Provide the [x, y] coordinate of the cell's center where the given text is located.  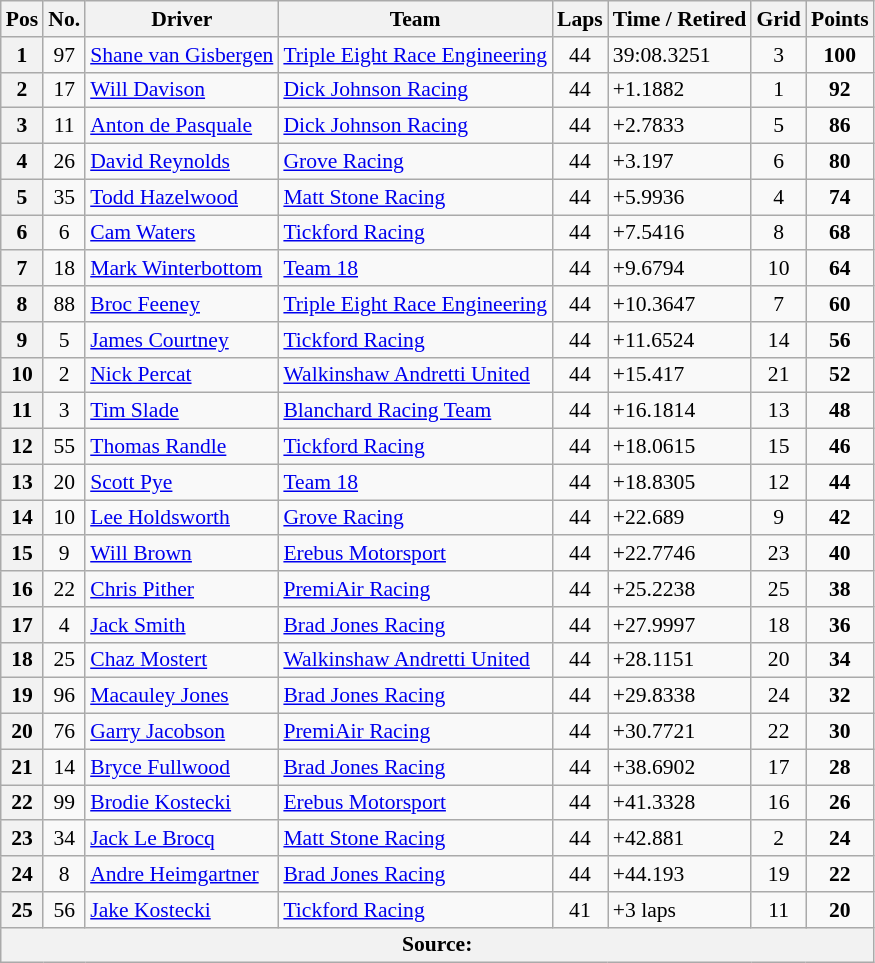
68 [840, 233]
Team [415, 19]
64 [840, 269]
Laps [580, 19]
76 [64, 732]
Tim Slade [182, 411]
+42.881 [680, 839]
92 [840, 90]
+3 laps [680, 910]
+3.197 [680, 162]
42 [840, 518]
35 [64, 197]
Scott Pye [182, 482]
Macauley Jones [182, 696]
74 [840, 197]
Nick Percat [182, 375]
+28.1151 [680, 660]
Shane van Gisbergen [182, 55]
Broc Feeney [182, 304]
Points [840, 19]
32 [840, 696]
Thomas Randle [182, 447]
52 [840, 375]
Will Davison [182, 90]
Grid [778, 19]
86 [840, 126]
David Reynolds [182, 162]
48 [840, 411]
+29.8338 [680, 696]
Cam Waters [182, 233]
28 [840, 767]
Mark Winterbottom [182, 269]
Anton de Pasquale [182, 126]
James Courtney [182, 340]
+1.1882 [680, 90]
+7.5416 [680, 233]
No. [64, 19]
+9.6794 [680, 269]
+27.9997 [680, 625]
+30.7721 [680, 732]
80 [840, 162]
Pos [22, 19]
+44.193 [680, 874]
Todd Hazelwood [182, 197]
Jake Kostecki [182, 910]
99 [64, 803]
+41.3328 [680, 803]
38 [840, 589]
+18.0615 [680, 447]
Andre Heimgartner [182, 874]
+22.7746 [680, 554]
+22.689 [680, 518]
Time / Retired [680, 19]
+38.6902 [680, 767]
+2.7833 [680, 126]
Jack Smith [182, 625]
+11.6524 [680, 340]
+15.417 [680, 375]
Jack Le Brocq [182, 839]
97 [64, 55]
Brodie Kostecki [182, 803]
60 [840, 304]
88 [64, 304]
55 [64, 447]
Chris Pither [182, 589]
Lee Holdsworth [182, 518]
Chaz Mostert [182, 660]
100 [840, 55]
Will Brown [182, 554]
+18.8305 [680, 482]
39:08.3251 [680, 55]
Driver [182, 19]
+25.2238 [680, 589]
Garry Jacobson [182, 732]
36 [840, 625]
96 [64, 696]
+16.1814 [680, 411]
40 [840, 554]
+10.3647 [680, 304]
Source: [438, 945]
+5.9936 [680, 197]
46 [840, 447]
Blanchard Racing Team [415, 411]
41 [580, 910]
Bryce Fullwood [182, 767]
30 [840, 732]
